Output the [X, Y] coordinate of the center of the cell containing the given text.  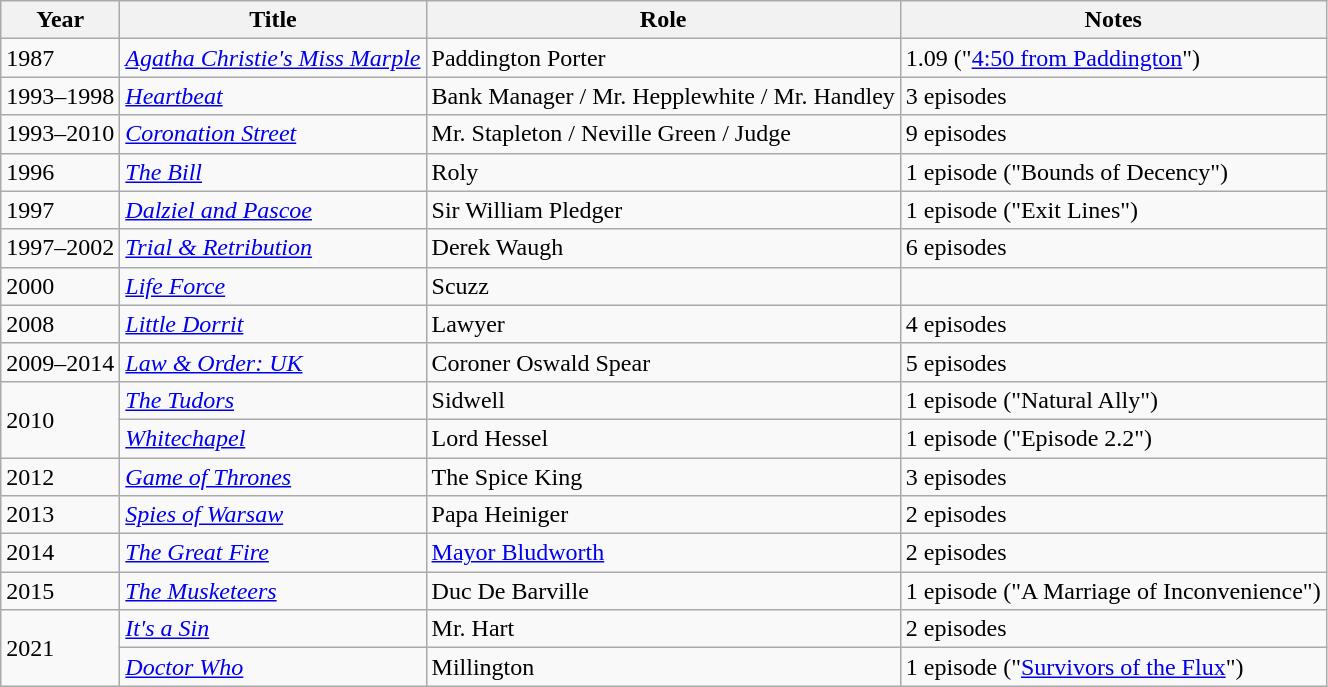
1 episode ("Bounds of Decency") [1113, 172]
Dalziel and Pascoe [273, 210]
1993–2010 [60, 134]
Sir William Pledger [663, 210]
Lord Hessel [663, 438]
Derek Waugh [663, 248]
Notes [1113, 20]
The Spice King [663, 477]
1996 [60, 172]
6 episodes [1113, 248]
2008 [60, 324]
Lawyer [663, 324]
Duc De Barville [663, 591]
9 episodes [1113, 134]
The Great Fire [273, 553]
Papa Heiniger [663, 515]
Mayor Bludworth [663, 553]
1 episode ("Natural Ally") [1113, 400]
1 episode ("Survivors of the Flux") [1113, 667]
Millington [663, 667]
Role [663, 20]
2014 [60, 553]
1 episode ("A Marriage of Inconvenience") [1113, 591]
It's a Sin [273, 629]
1993–1998 [60, 96]
2010 [60, 419]
1997 [60, 210]
2015 [60, 591]
Scuzz [663, 286]
Doctor Who [273, 667]
Agatha Christie's Miss Marple [273, 58]
Mr. Hart [663, 629]
Mr. Stapleton / Neville Green / Judge [663, 134]
Spies of Warsaw [273, 515]
5 episodes [1113, 362]
2012 [60, 477]
2009–2014 [60, 362]
2013 [60, 515]
Sidwell [663, 400]
Roly [663, 172]
Bank Manager / Mr. Hepplewhite / Mr. Handley [663, 96]
The Bill [273, 172]
1 episode ("Episode 2.2") [1113, 438]
Law & Order: UK [273, 362]
2000 [60, 286]
Life Force [273, 286]
1.09 ("4:50 from Paddington") [1113, 58]
1987 [60, 58]
Game of Thrones [273, 477]
Paddington Porter [663, 58]
4 episodes [1113, 324]
2021 [60, 648]
Year [60, 20]
Whitechapel [273, 438]
The Musketeers [273, 591]
1 episode ("Exit Lines") [1113, 210]
Coronation Street [273, 134]
Little Dorrit [273, 324]
1997–2002 [60, 248]
The Tudors [273, 400]
Coroner Oswald Spear [663, 362]
Heartbeat [273, 96]
Trial & Retribution [273, 248]
Title [273, 20]
